Scan for the cell matching the given text and deliver its (X, Y) coordinate at center. 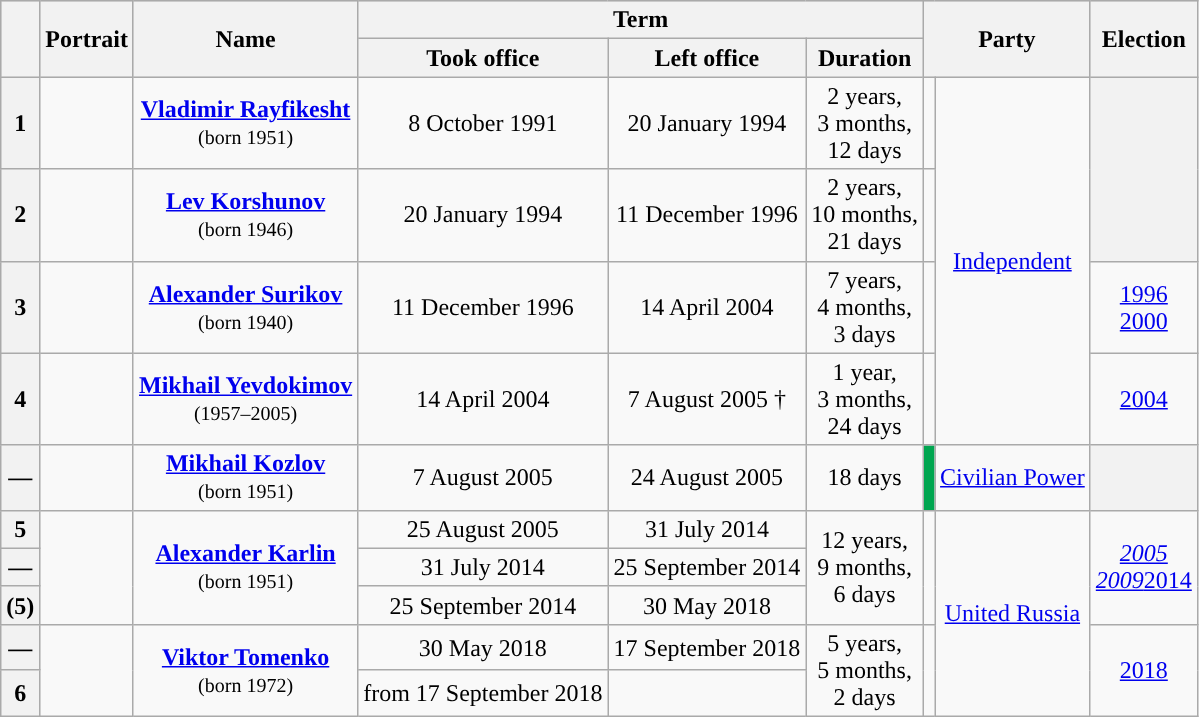
2 years,3 months,12 days (865, 123)
24 August 2005 (707, 478)
Name (245, 39)
Election (1144, 39)
1 (20, 123)
Alexander Surikov(born 1940) (245, 307)
Vladimir Rayfikesht(born 1951) (245, 123)
12 years,9 months,6 days (865, 567)
18 days (865, 478)
7 August 2005 (483, 478)
Mikhail Kozlov(born 1951) (245, 478)
2 years,10 months,21 days (865, 215)
Viktor Tomenko(born 1972) (245, 670)
7 August 2005 † (707, 399)
6 (20, 693)
Portrait (87, 39)
Alexander Karlin(born 1951) (245, 567)
from 17 September 2018 (483, 693)
2 (20, 215)
19962000 (1144, 307)
25 August 2005 (483, 529)
Duration (865, 58)
Civilian Power (1013, 478)
Term (641, 20)
7 years,4 months,3 days (865, 307)
2018 (1144, 670)
17 September 2018 (707, 647)
1 year,3 months,24 days (865, 399)
200520092014 (1144, 567)
Lev Korshunov(born 1946) (245, 215)
Independent (1013, 261)
4 (20, 399)
United Russia (1013, 613)
Mikhail Yevdokimov(1957–2005) (245, 399)
5 (20, 529)
5 years,5 months,2 days (865, 670)
Party (1006, 39)
2004 (1144, 399)
(5) (20, 605)
Took office (483, 58)
8 October 1991 (483, 123)
Left office (707, 58)
3 (20, 307)
